Return [x, y] of the center of cell containing provided text 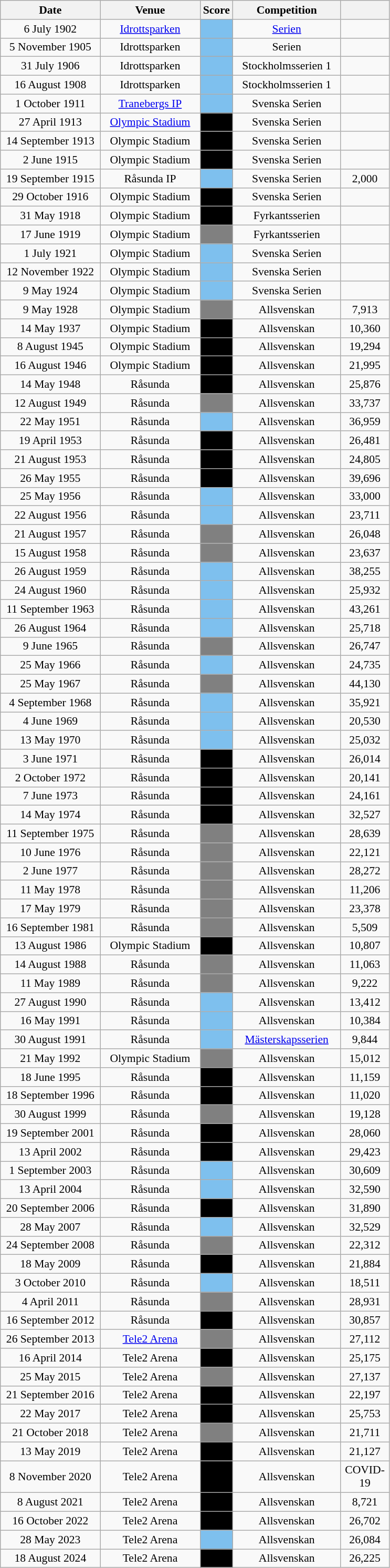
11,206 [365, 890]
13 April 2002 [50, 1152]
5 November 1905 [50, 47]
Competition [287, 10]
11 September 1975 [50, 834]
24 September 2008 [50, 1245]
25,753 [365, 1414]
19 April 1953 [50, 441]
26,225 [365, 1559]
21 May 1992 [50, 1058]
25 May 2015 [50, 1377]
33,737 [365, 403]
14 August 1988 [50, 965]
8 August 2021 [50, 1502]
11,020 [365, 1096]
22,121 [365, 852]
14 May 1974 [50, 815]
25,932 [365, 591]
26 September 2013 [50, 1339]
25,876 [365, 385]
25 May 1967 [50, 684]
Date [50, 10]
10,384 [365, 1021]
26,084 [365, 1540]
26 August 1959 [50, 572]
25,718 [365, 628]
12 August 1949 [50, 403]
1 October 1911 [50, 104]
36,959 [365, 422]
27 April 1913 [50, 122]
4 April 2011 [50, 1302]
11 May 1978 [50, 890]
21,995 [365, 366]
28,272 [365, 871]
30,609 [365, 1171]
20,141 [365, 778]
20,530 [365, 721]
29,423 [365, 1152]
18 May 2009 [50, 1264]
19,294 [365, 347]
39,696 [365, 478]
24,161 [365, 796]
Venue [150, 10]
9 May 1928 [50, 310]
28,639 [365, 834]
18 June 1995 [50, 1077]
11 September 1963 [50, 609]
30 August 1999 [50, 1115]
17 May 1979 [50, 909]
3 October 2010 [50, 1283]
2 June 1915 [50, 160]
13 August 1986 [50, 946]
12 November 1922 [50, 272]
21,127 [365, 1451]
22,197 [365, 1395]
15,012 [365, 1058]
9 May 1924 [50, 291]
21,711 [365, 1433]
COVID-19 [365, 1477]
26,481 [365, 441]
4 September 1968 [50, 703]
9,844 [365, 1040]
10,360 [365, 328]
44,130 [365, 684]
32,527 [365, 815]
26,048 [365, 534]
20 September 2006 [50, 1208]
35,921 [365, 703]
22 May 2017 [50, 1414]
4 June 1969 [50, 721]
17 June 1919 [50, 235]
Råsunda IP [150, 179]
26 August 1964 [50, 628]
31 July 1906 [50, 66]
2 June 1977 [50, 871]
13 April 2004 [50, 1190]
8,721 [365, 1502]
9,222 [365, 984]
1 July 1921 [50, 253]
23,711 [365, 515]
13 May 2019 [50, 1451]
28,931 [365, 1302]
18 August 2024 [50, 1559]
28,060 [365, 1133]
Score [216, 10]
13 May 1970 [50, 740]
7,913 [365, 310]
1 September 2003 [50, 1171]
25 May 1966 [50, 665]
2,000 [365, 179]
14 September 1913 [50, 141]
16 April 2014 [50, 1358]
21,884 [365, 1264]
11,063 [365, 965]
19,128 [365, 1115]
22,312 [365, 1245]
18 September 1996 [50, 1096]
26,014 [365, 759]
24 August 1960 [50, 591]
21 September 2016 [50, 1395]
30 August 1991 [50, 1040]
3 June 1971 [50, 759]
10 June 1976 [50, 852]
2 October 1972 [50, 778]
30,857 [365, 1321]
8 August 1945 [50, 347]
32,590 [365, 1190]
Mästerskapsserien [287, 1040]
16 August 1908 [50, 85]
16 October 2022 [50, 1521]
22 May 1951 [50, 422]
25 May 1956 [50, 497]
9 June 1965 [50, 646]
8 November 2020 [50, 1477]
24,805 [365, 459]
33,000 [365, 497]
14 May 1948 [50, 385]
7 June 1973 [50, 796]
14 May 1937 [50, 328]
6 July 1902 [50, 29]
32,529 [365, 1227]
38,255 [365, 572]
21 August 1953 [50, 459]
28 May 2023 [50, 1540]
26 May 1955 [50, 478]
28 May 2007 [50, 1227]
25,032 [365, 740]
26,702 [365, 1521]
29 October 1916 [50, 197]
11 May 1989 [50, 984]
16 September 2012 [50, 1321]
16 May 1991 [50, 1021]
24,735 [365, 665]
27,112 [365, 1339]
43,261 [365, 609]
23,637 [365, 553]
18,511 [365, 1283]
5,509 [365, 927]
21 August 1957 [50, 534]
11,159 [365, 1077]
16 August 1946 [50, 366]
25,175 [365, 1358]
15 August 1958 [50, 553]
31 May 1918 [50, 216]
27,137 [365, 1377]
23,378 [365, 909]
26,747 [365, 646]
27 August 1990 [50, 1002]
13,412 [365, 1002]
Tranebergs IP [150, 104]
22 August 1956 [50, 515]
19 September 1915 [50, 179]
16 September 1981 [50, 927]
31,890 [365, 1208]
10,807 [365, 946]
21 October 2018 [50, 1433]
19 September 2001 [50, 1133]
